Provide the [X, Y] coordinate of the cell's center where the given text is located.  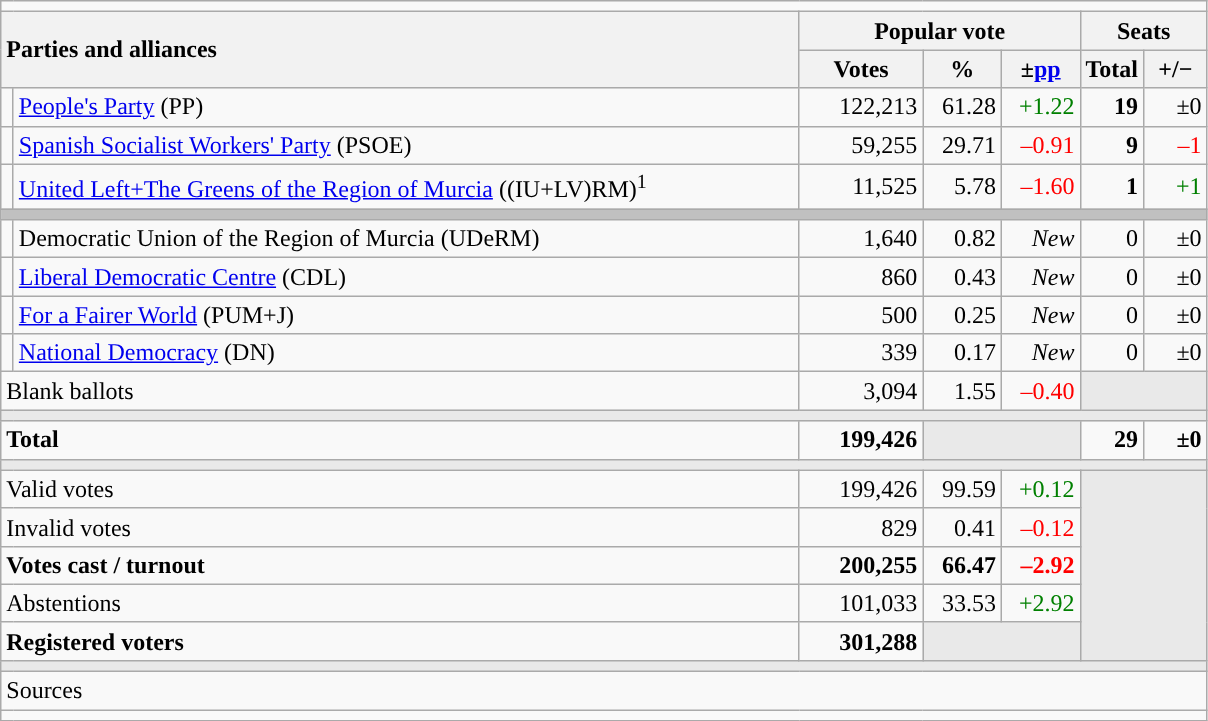
Democratic Union of the Region of Murcia (UDeRM) [406, 239]
0.17 [962, 353]
+1.22 [1040, 107]
19 [1112, 107]
339 [861, 353]
Popular vote [940, 31]
For a Fairer World (PUM+J) [406, 315]
33.53 [962, 603]
+/− [1176, 69]
United Left+The Greens of the Region of Murcia ((IU+LV)RM)1 [406, 186]
–2.92 [1040, 565]
9 [1112, 145]
Valid votes [400, 489]
–0.91 [1040, 145]
–1 [1176, 145]
–0.40 [1040, 391]
1.55 [962, 391]
59,255 [861, 145]
1,640 [861, 239]
500 [861, 315]
Spanish Socialist Workers' Party (PSOE) [406, 145]
0.25 [962, 315]
200,255 [861, 565]
Abstentions [400, 603]
0.82 [962, 239]
Seats [1144, 31]
101,033 [861, 603]
±pp [1040, 69]
0.41 [962, 527]
Invalid votes [400, 527]
29.71 [962, 145]
5.78 [962, 186]
–0.12 [1040, 527]
3,094 [861, 391]
Votes cast / turnout [400, 565]
Sources [604, 691]
829 [861, 527]
National Democracy (DN) [406, 353]
99.59 [962, 489]
0.43 [962, 277]
% [962, 69]
1 [1112, 186]
301,288 [861, 641]
61.28 [962, 107]
Parties and alliances [400, 50]
–1.60 [1040, 186]
Blank ballots [400, 391]
860 [861, 277]
+0.12 [1040, 489]
66.47 [962, 565]
11,525 [861, 186]
Liberal Democratic Centre (CDL) [406, 277]
+2.92 [1040, 603]
Votes [861, 69]
People's Party (PP) [406, 107]
+1 [1176, 186]
29 [1112, 440]
Registered voters [400, 641]
122,213 [861, 107]
